Scan for the cell matching the given text and deliver its (X, Y) coordinate at center. 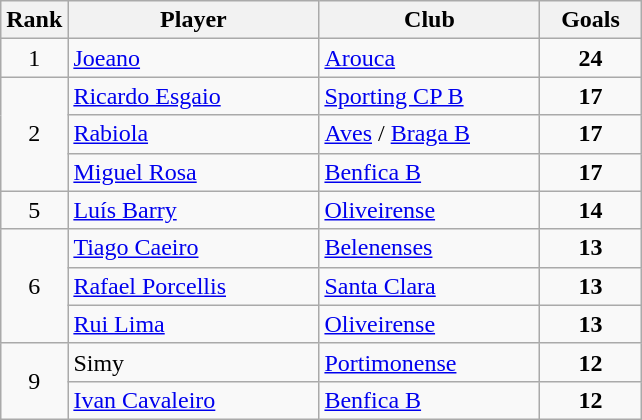
Santa Clara (430, 286)
Aves / Braga B (430, 134)
Miguel Rosa (194, 172)
Goals (590, 20)
14 (590, 210)
24 (590, 58)
Rabiola (194, 134)
Belenenses (430, 248)
6 (34, 286)
Ricardo Esgaio (194, 96)
Rui Lima (194, 324)
5 (34, 210)
1 (34, 58)
2 (34, 134)
Simy (194, 362)
Rank (34, 20)
Club (430, 20)
Portimonense (430, 362)
9 (34, 381)
Joeano (194, 58)
Sporting CP B (430, 96)
Ivan Cavaleiro (194, 400)
Player (194, 20)
Arouca (430, 58)
Rafael Porcellis (194, 286)
Tiago Caeiro (194, 248)
Luís Barry (194, 210)
